Locate the cell with the specified text and output its (x, y) center coordinate. 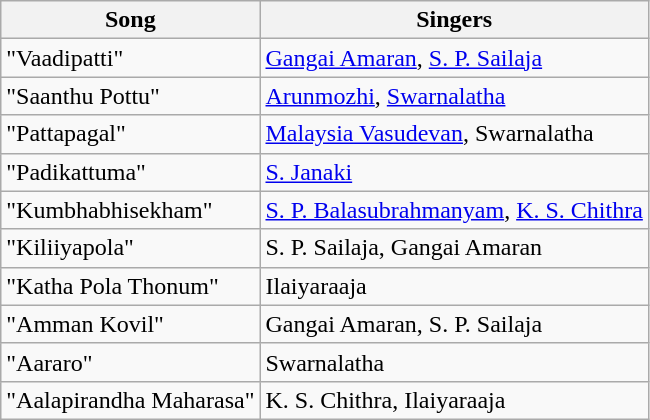
S. Janaki (454, 172)
"Katha Pola Thonum" (130, 286)
"Amman Kovil" (130, 324)
"Saanthu Pottu" (130, 96)
Malaysia Vasudevan, Swarnalatha (454, 134)
S. P. Sailaja, Gangai Amaran (454, 248)
"Aalapirandha Maharasa" (130, 400)
Swarnalatha (454, 362)
"Kiliiyapola" (130, 248)
"Aararo" (130, 362)
S. P. Balasubrahmanyam, K. S. Chithra (454, 210)
K. S. Chithra, Ilaiyaraaja (454, 400)
"Vaadipatti" (130, 58)
"Kumbhabhisekham" (130, 210)
Arunmozhi, Swarnalatha (454, 96)
Singers (454, 20)
"Pattapagal" (130, 134)
Ilaiyaraaja (454, 286)
"Padikattuma" (130, 172)
Song (130, 20)
